Determine the [x, y] coordinate at the center of the cell enclosing the given text.  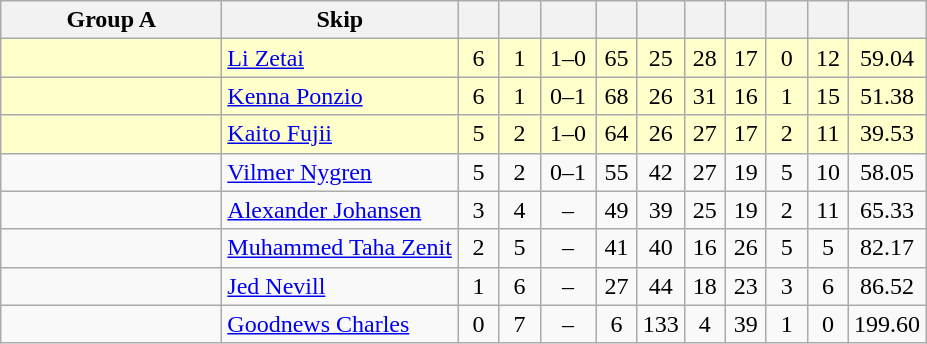
Muhammed Taha Zenit [340, 248]
44 [660, 286]
Alexander Johansen [340, 210]
23 [746, 286]
Group A [112, 20]
39.53 [886, 134]
64 [616, 134]
68 [616, 96]
12 [828, 58]
Goodnews Charles [340, 324]
Jed Nevill [340, 286]
58.05 [886, 172]
86.52 [886, 286]
199.60 [886, 324]
51.38 [886, 96]
31 [704, 96]
Vilmer Nygren [340, 172]
40 [660, 248]
7 [520, 324]
Kaito Fujii [340, 134]
18 [704, 286]
41 [616, 248]
49 [616, 210]
15 [828, 96]
Li Zetai [340, 58]
10 [828, 172]
Kenna Ponzio [340, 96]
82.17 [886, 248]
Skip [340, 20]
65 [616, 58]
42 [660, 172]
28 [704, 58]
65.33 [886, 210]
133 [660, 324]
59.04 [886, 58]
55 [616, 172]
